Output the [x, y] coordinate of the center of the cell containing the given text.  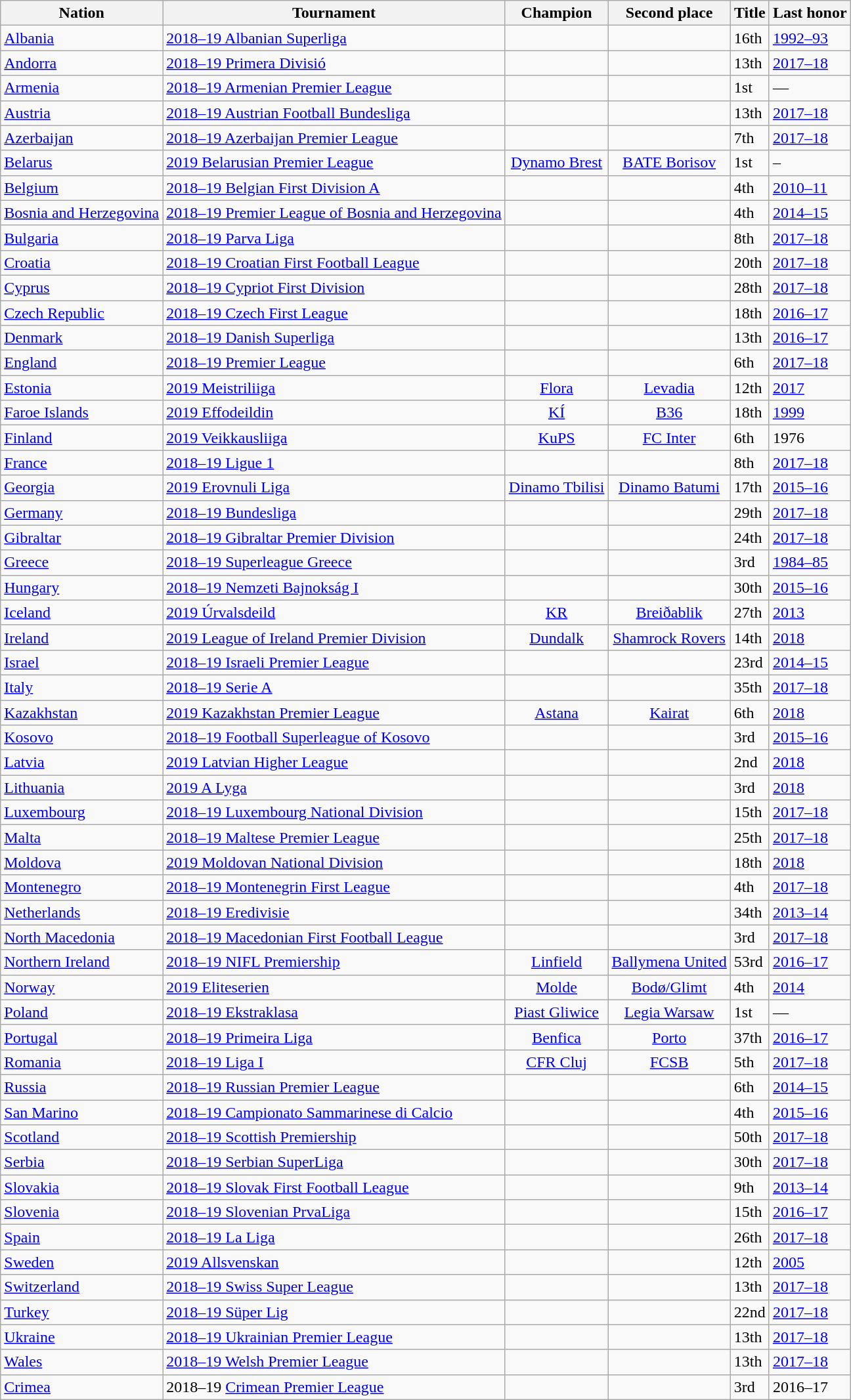
2018–19 Scottish Premiership [334, 1137]
23rd [750, 662]
2018–19 Serbian SuperLiga [334, 1162]
FC Inter [669, 438]
2019 Úrvalsdeild [334, 612]
9th [750, 1187]
France [81, 463]
Dinamo Tbilisi [557, 488]
Champion [557, 13]
2019 Erovnuli Liga [334, 488]
Ballymena United [669, 962]
2018–19 La Liga [334, 1237]
2018–19 Russian Premier League [334, 1087]
28th [750, 287]
Molde [557, 987]
San Marino [81, 1113]
29th [750, 513]
Scotland [81, 1137]
Denmark [81, 338]
B36 [669, 413]
2018–19 Armenian Premier League [334, 88]
2018–19 Bundesliga [334, 513]
North Macedonia [81, 937]
Astana [557, 712]
2019 Kazakhstan Premier League [334, 712]
2010–11 [810, 188]
14th [750, 637]
Poland [81, 1012]
20th [750, 263]
2018–19 Maltese Premier League [334, 838]
22nd [750, 1312]
2018–19 Croatian First Football League [334, 263]
Germany [81, 513]
Slovakia [81, 1187]
Wales [81, 1362]
2018–19 Gibraltar Premier Division [334, 538]
1984–85 [810, 562]
England [81, 363]
2019 Meistriliiga [334, 388]
Second place [669, 13]
2018–19 Cypriot First Division [334, 287]
Breiðablik [669, 612]
2019 League of Ireland Premier Division [334, 637]
Russia [81, 1087]
2018–19 Nemzeti Bajnokság I [334, 587]
2013 [810, 612]
Iceland [81, 612]
Andorra [81, 63]
26th [750, 1237]
2019 Eliteserien [334, 987]
Benfica [557, 1037]
17th [750, 488]
Title [750, 13]
25th [750, 838]
Switzerland [81, 1287]
Gibraltar [81, 538]
Serbia [81, 1162]
Nation [81, 13]
Dynamo Brest [557, 163]
Kazakhstan [81, 712]
1992–93 [810, 38]
Hungary [81, 587]
2018–19 Liga I [334, 1062]
Piast Gliwice [557, 1012]
2018–19 NIFL Premiership [334, 962]
2019 Belarusian Premier League [334, 163]
2018–19 Ekstraklasa [334, 1012]
BATE Borisov [669, 163]
Belarus [81, 163]
2018–19 Belgian First Division A [334, 188]
Portugal [81, 1037]
37th [750, 1037]
Malta [81, 838]
2nd [750, 763]
Dundalk [557, 637]
2018–19 Premier League of Bosnia and Herzegovina [334, 213]
Sweden [81, 1262]
Faroe Islands [81, 413]
2018–19 Israeli Premier League [334, 662]
CFR Cluj [557, 1062]
Flora [557, 388]
Northern Ireland [81, 962]
Albania [81, 38]
FCSB [669, 1062]
2018–19 Austrian Football Bundesliga [334, 113]
2018–19 Süper Lig [334, 1312]
1999 [810, 413]
2019 Veikkausliiga [334, 438]
KuPS [557, 438]
2019 Moldovan National Division [334, 862]
53rd [750, 962]
Slovenia [81, 1212]
27th [750, 612]
2018–19 Primeira Liga [334, 1037]
Latvia [81, 763]
Porto [669, 1037]
2018–19 Parva Liga [334, 238]
2018–19 Macedonian First Football League [334, 937]
2005 [810, 1262]
2018–19 Azerbaijan Premier League [334, 138]
Levadia [669, 388]
Italy [81, 687]
Shamrock Rovers [669, 637]
Netherlands [81, 912]
Legia Warsaw [669, 1012]
2018–19 Luxembourg National Division [334, 813]
Crimea [81, 1387]
2018–19 Football Superleague of Kosovo [334, 738]
24th [750, 538]
– [810, 163]
2018–19 Czech First League [334, 313]
Armenia [81, 88]
7th [750, 138]
Cyprus [81, 287]
Dinamo Batumi [669, 488]
2018–19 Ukrainian Premier League [334, 1337]
2018–19 Crimean Premier League [334, 1387]
Luxembourg [81, 813]
Spain [81, 1237]
2018–19 Eredivisie [334, 912]
Finland [81, 438]
Tournament [334, 13]
2019 Latvian Higher League [334, 763]
Belgium [81, 188]
2018–19 Superleague Greece [334, 562]
Norway [81, 987]
Croatia [81, 263]
Last honor [810, 13]
Czech Republic [81, 313]
2018–19 Welsh Premier League [334, 1362]
Ireland [81, 637]
Azerbaijan [81, 138]
Kosovo [81, 738]
2018–19 Montenegrin First League [334, 887]
2018–19 Slovenian PrvaLiga [334, 1212]
KR [557, 612]
Bosnia and Herzegovina [81, 213]
Austria [81, 113]
Moldova [81, 862]
2018–19 Albanian Superliga [334, 38]
2018–19 Danish Superliga [334, 338]
35th [750, 687]
5th [750, 1062]
50th [750, 1137]
Bodø/Glimt [669, 987]
2019 Effodeildin [334, 413]
Ukraine [81, 1337]
Montenegro [81, 887]
2018–19 Premier League [334, 363]
Greece [81, 562]
Turkey [81, 1312]
2018–19 Campionato Sammarinese di Calcio [334, 1113]
KÍ [557, 413]
Lithuania [81, 788]
2019 Allsvenskan [334, 1262]
2017 [810, 388]
2018–19 Serie A [334, 687]
2018–19 Swiss Super League [334, 1287]
2018–19 Primera Divisió [334, 63]
16th [750, 38]
Linfield [557, 962]
2018–19 Ligue 1 [334, 463]
Bulgaria [81, 238]
2018–19 Slovak First Football League [334, 1187]
1976 [810, 438]
Israel [81, 662]
Estonia [81, 388]
34th [750, 912]
Georgia [81, 488]
2014 [810, 987]
Kairat [669, 712]
2019 A Lyga [334, 788]
Romania [81, 1062]
